Identify which cell holds the provided text, then report its (x, y) central coordinate. 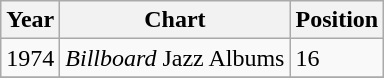
Chart (175, 20)
1974 (30, 58)
Billboard Jazz Albums (175, 58)
Position (337, 20)
Year (30, 20)
16 (337, 58)
